Provide the (x, y) coordinate of the cell's center where the given text is located.  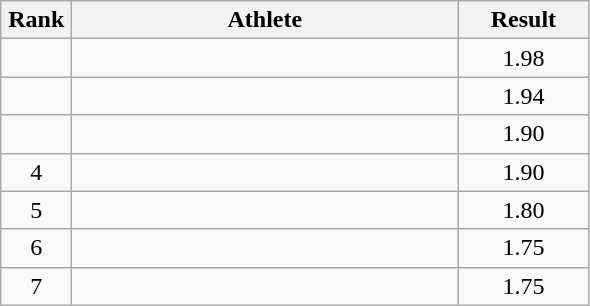
1.98 (524, 58)
6 (36, 248)
1.80 (524, 210)
1.94 (524, 96)
5 (36, 210)
7 (36, 286)
Athlete (265, 20)
4 (36, 172)
Result (524, 20)
Rank (36, 20)
